For the text-containing cell, return its midpoint in [X, Y] coordinate format. 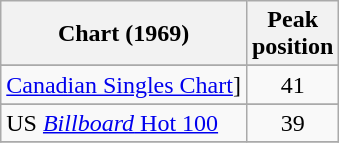
US Billboard Hot 100 [124, 123]
Chart (1969) [124, 34]
39 [292, 123]
41 [292, 85]
Canadian Singles Chart] [124, 85]
Peakposition [292, 34]
